Return the [X, Y] coordinate for the center point of the cell that contains the specified text.  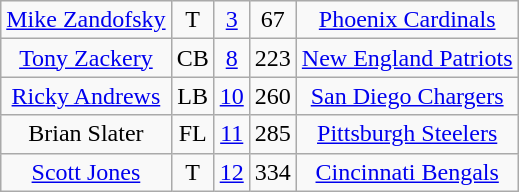
11 [232, 134]
223 [272, 58]
12 [232, 172]
260 [272, 96]
Mike Zandofsky [86, 20]
Scott Jones [86, 172]
285 [272, 134]
CB [192, 58]
FL [192, 134]
Pittsburgh Steelers [407, 134]
8 [232, 58]
67 [272, 20]
San Diego Chargers [407, 96]
Phoenix Cardinals [407, 20]
Ricky Andrews [86, 96]
10 [232, 96]
Tony Zackery [86, 58]
334 [272, 172]
New England Patriots [407, 58]
LB [192, 96]
Brian Slater [86, 134]
Cincinnati Bengals [407, 172]
3 [232, 20]
